From the cell containing the given text, extract its center point as (X, Y) coordinate. 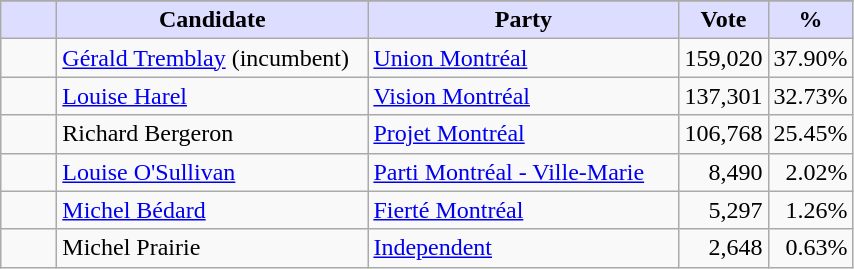
159,020 (724, 58)
2,648 (724, 248)
Candidate (212, 20)
1.26% (810, 210)
Projet Montréal (524, 134)
Party (524, 20)
Independent (524, 248)
Louise Harel (212, 96)
Parti Montréal - Ville-Marie (524, 172)
Vision Montréal (524, 96)
5,297 (724, 210)
32.73% (810, 96)
106,768 (724, 134)
% (810, 20)
Michel Bédard (212, 210)
Michel Prairie (212, 248)
Louise O'Sullivan (212, 172)
8,490 (724, 172)
Fierté Montréal (524, 210)
137,301 (724, 96)
25.45% (810, 134)
Gérald Tremblay (incumbent) (212, 58)
Richard Bergeron (212, 134)
2.02% (810, 172)
37.90% (810, 58)
Union Montréal (524, 58)
0.63% (810, 248)
Vote (724, 20)
